Capture the cell that displays the provided text and extract its [x, y] central coordinate. 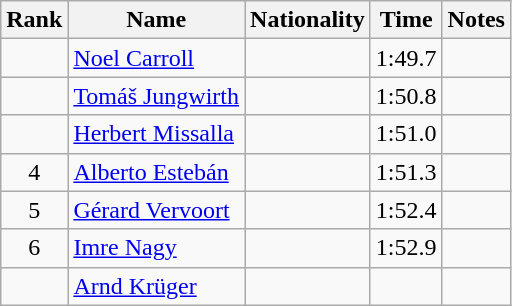
Nationality [308, 20]
Arnd Krüger [156, 286]
1:49.7 [406, 58]
Gérard Vervoort [156, 210]
1:52.4 [406, 210]
Alberto Estebán [156, 172]
4 [34, 172]
1:50.8 [406, 96]
Imre Nagy [156, 248]
Name [156, 20]
Notes [476, 20]
6 [34, 248]
Noel Carroll [156, 58]
5 [34, 210]
Herbert Missalla [156, 134]
Tomáš Jungwirth [156, 96]
1:51.3 [406, 172]
Time [406, 20]
Rank [34, 20]
1:52.9 [406, 248]
1:51.0 [406, 134]
